Output the [x, y] coordinate of the center of the cell containing the given text.  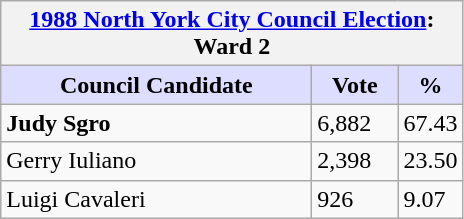
6,882 [355, 123]
Gerry Iuliano [156, 161]
1988 North York City Council Election: Ward 2 [232, 34]
67.43 [430, 123]
Vote [355, 85]
23.50 [430, 161]
Luigi Cavaleri [156, 199]
% [430, 85]
2,398 [355, 161]
926 [355, 199]
Judy Sgro [156, 123]
Council Candidate [156, 85]
9.07 [430, 199]
